Locate the cell with the specified text and output its [X, Y] center coordinate. 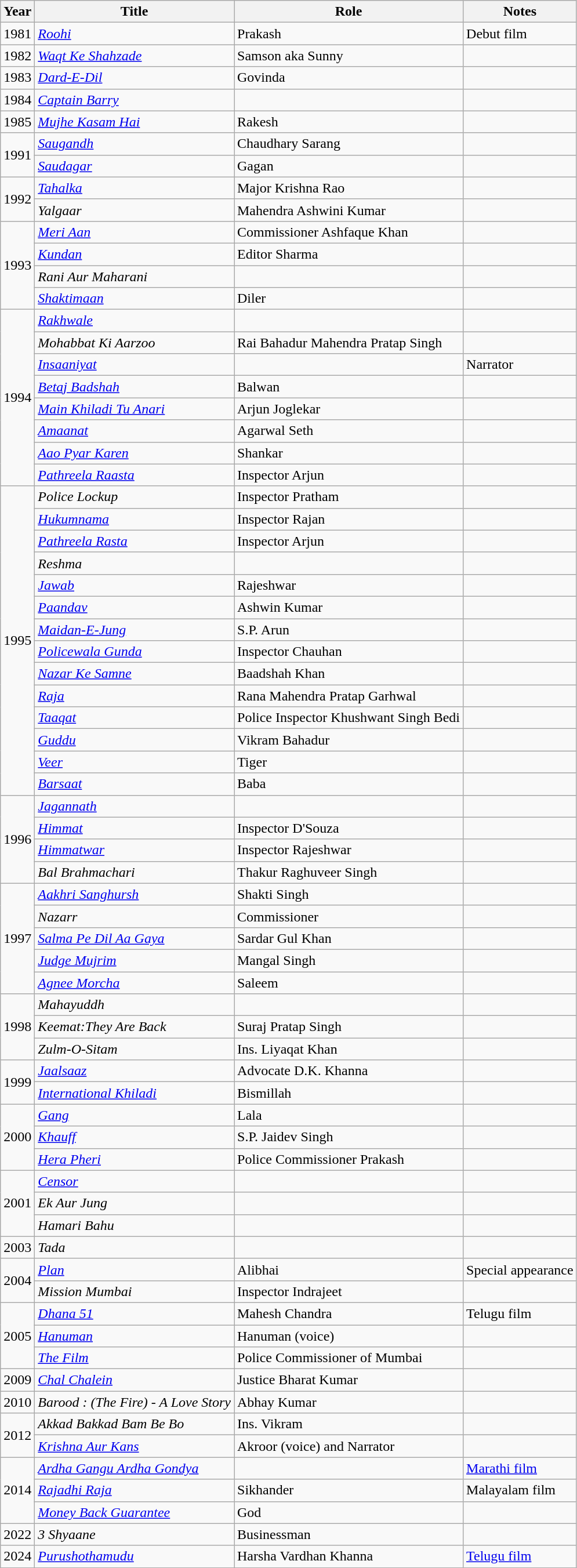
Shaktimaan [135, 299]
Suraj Pratap Singh [349, 1027]
Amaanat [135, 431]
Sardar Gul Khan [349, 938]
Salma Pe Dil Aa Gaya [135, 938]
Hera Pheri [135, 1159]
Govinda [349, 78]
Maidan-E-Jung [135, 629]
The Film [135, 1358]
Mujhe Kasam Hai [135, 122]
Betaj Badshah [135, 387]
2005 [17, 1335]
Dard-E-Dil [135, 78]
Kundan [135, 254]
Jaalsaaz [135, 1071]
Insaaniyat [135, 365]
Commissioner [349, 916]
Diler [349, 299]
Inspector Chauhan [349, 652]
1997 [17, 938]
Tahalka [135, 188]
Hamari Bahu [135, 1225]
Inspector Pratham [349, 497]
Nazarr [135, 916]
2001 [17, 1203]
Akroor (voice) and Narrator [349, 1446]
Sikhander [349, 1490]
Rani Aur Maharani [135, 277]
Jagannath [135, 806]
Ardha Gangu Ardha Gondya [135, 1468]
2009 [17, 1380]
Arjun Joglekar [349, 409]
2014 [17, 1490]
Special appearance [520, 1269]
2004 [17, 1280]
Tada [135, 1247]
Notes [520, 12]
1996 [17, 839]
Harsha Vardhan Khanna [349, 1556]
Money Back Guarantee [135, 1512]
Himmatwar [135, 850]
Agnee Morcha [135, 983]
Prakash [349, 34]
1991 [17, 155]
Debut film [520, 34]
Main Khiladi Tu Anari [135, 409]
Gagan [349, 166]
Shakti Singh [349, 894]
Rakhwale [135, 321]
Aakhri Sanghursh [135, 894]
Rajeshwar [349, 585]
Agarwal Seth [349, 431]
2024 [17, 1556]
Mahendra Ashwini Kumar [349, 210]
Baadshah Khan [349, 674]
Rai Bahadur Mahendra Pratap Singh [349, 343]
Dhana 51 [135, 1313]
Roohi [135, 34]
Title [135, 12]
Advocate D.K. Khanna [349, 1071]
Police Commissioner Prakash [349, 1159]
Shankar [349, 453]
2010 [17, 1402]
Barsaat [135, 784]
Barood : (The Fire) - A Love Story [135, 1402]
S.P. Arun [349, 629]
Mangal Singh [349, 960]
1992 [17, 199]
1994 [17, 398]
Major Krishna Rao [349, 188]
Raja [135, 696]
Year [17, 12]
Hanuman [135, 1335]
Ins. Liyaqat Khan [349, 1049]
Commissioner Ashfaque Khan [349, 232]
Himmat [135, 828]
Vikram Bahadur [349, 740]
Veer [135, 762]
Meri Aan [135, 232]
Khauff [135, 1137]
Inspector Indrajeet [349, 1291]
Rana Mahendra Pratap Garhwal [349, 696]
Akkad Bakkad Bam Be Bo [135, 1424]
Aao Pyar Karen [135, 453]
Taaqat [135, 718]
Censor [135, 1181]
Policewala Gunda [135, 652]
1981 [17, 34]
Malayalam film [520, 1490]
1995 [17, 640]
Rakesh [349, 122]
2012 [17, 1435]
Pathreela Rasta [135, 541]
Police Commissioner of Mumbai [349, 1358]
Marathi film [520, 1468]
Baba [349, 784]
Guddu [135, 740]
Keemat:They Are Back [135, 1027]
Krishna Aur Kans [135, 1446]
Nazar Ke Samne [135, 674]
Plan [135, 1269]
Rajadhi Raja [135, 1490]
1984 [17, 100]
2000 [17, 1137]
Inspector Rajan [349, 519]
S.P. Jaidev Singh [349, 1137]
Lala [349, 1115]
1982 [17, 56]
Justice Bharat Kumar [349, 1380]
Alibhai [349, 1269]
Tiger [349, 762]
Editor Sharma [349, 254]
Captain Barry [135, 100]
Gang [135, 1115]
1999 [17, 1082]
Inspector Rajeshwar [349, 850]
1983 [17, 78]
Waqt Ke Shahzade [135, 56]
Role [349, 12]
Narrator [520, 365]
Police Lockup [135, 497]
1985 [17, 122]
Mahesh Chandra [349, 1313]
3 Shyaane [135, 1534]
Purushothamudu [135, 1556]
Bismillah [349, 1093]
Hukumnama [135, 519]
Chal Chalein [135, 1380]
Businessman [349, 1534]
Samson aka Sunny [349, 56]
International Khiladi [135, 1093]
Reshma [135, 563]
Ek Aur Jung [135, 1203]
Ins. Vikram [349, 1424]
Jawab [135, 585]
2022 [17, 1534]
Ashwin Kumar [349, 607]
Saleem [349, 983]
Pathreela Raasta [135, 475]
Mahayuddh [135, 1005]
Mohabbat Ki Aarzoo [135, 343]
Mission Mumbai [135, 1291]
God [349, 1512]
1998 [17, 1027]
Saugandh [135, 144]
Zulm-O-Sitam [135, 1049]
Abhay Kumar [349, 1402]
2003 [17, 1247]
Bal Brahmachari [135, 872]
Hanuman (voice) [349, 1335]
Balwan [349, 387]
Thakur Raghuveer Singh [349, 872]
Judge Mujrim [135, 960]
Chaudhary Sarang [349, 144]
Police Inspector Khushwant Singh Bedi [349, 718]
Inspector D'Souza [349, 828]
Yalgaar [135, 210]
1993 [17, 265]
Saudagar [135, 166]
Paandav [135, 607]
